Scan for the cell matching the given text and deliver its [X, Y] coordinate at center. 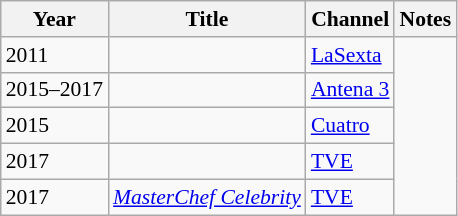
2015 [54, 126]
MasterChef Celebrity [207, 197]
Year [54, 19]
Channel [350, 19]
2011 [54, 55]
LaSexta [350, 55]
Title [207, 19]
Cuatro [350, 126]
Antena 3 [350, 90]
Notes [425, 19]
2015–2017 [54, 90]
